Locate the cell with the specified text and output its (x, y) center coordinate. 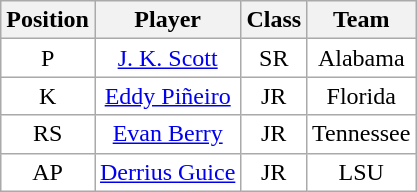
Alabama (362, 58)
Florida (362, 96)
SR (274, 58)
Class (274, 20)
Team (362, 20)
P (48, 58)
Position (48, 20)
Tennessee (362, 134)
J. K. Scott (167, 58)
LSU (362, 172)
K (48, 96)
Evan Berry (167, 134)
Player (167, 20)
RS (48, 134)
Eddy Piñeiro (167, 96)
AP (48, 172)
Derrius Guice (167, 172)
